Return the [X, Y] coordinate for the center point of the cell that contains the specified text.  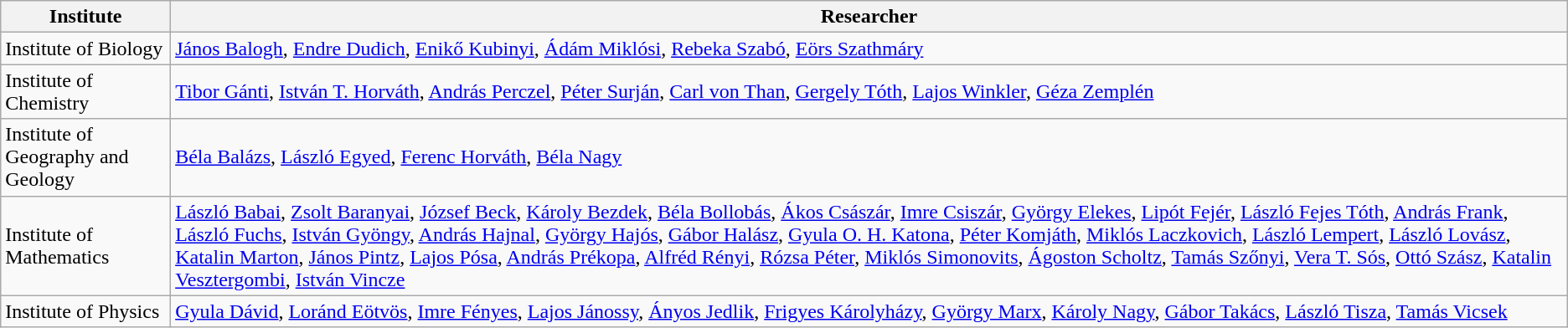
Institute of Geography and Geology [85, 157]
Researcher [869, 17]
Institute of Mathematics [85, 246]
Tibor Gánti, István T. Horváth, András Perczel, Péter Surján, Carl von Than, Gergely Tóth, Lajos Winkler, Géza Zemplén [869, 92]
Institute of Biology [85, 49]
János Balogh, Endre Dudich, Enikő Kubinyi, Ádám Miklósi, Rebeka Szabó, Eörs Szathmáry [869, 49]
Institute of Chemistry [85, 92]
Béla Balázs, László Egyed, Ferenc Horváth, Béla Nagy [869, 157]
Institute [85, 17]
Institute of Physics [85, 311]
